Search for the cell housing the specified text and yield its [x, y] center coordinate. 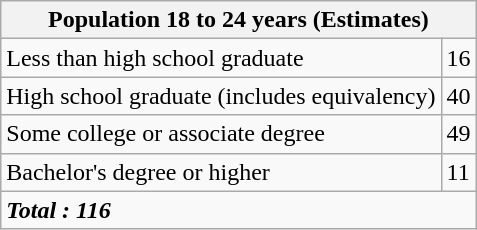
Population 18 to 24 years (Estimates) [238, 20]
49 [458, 134]
Total : 116 [238, 210]
40 [458, 96]
Less than high school graduate [221, 58]
Some college or associate degree [221, 134]
16 [458, 58]
11 [458, 172]
High school graduate (includes equivalency) [221, 96]
Bachelor's degree or higher [221, 172]
